Search for the cell housing the specified text and yield its (x, y) center coordinate. 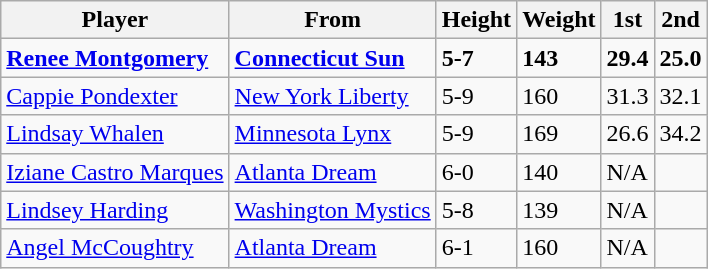
Angel McCoughtry (115, 248)
From (332, 20)
29.4 (628, 58)
34.2 (680, 134)
6-0 (476, 172)
Cappie Pondexter (115, 96)
Player (115, 20)
2nd (680, 20)
26.6 (628, 134)
5-7 (476, 58)
Weight (559, 20)
5-8 (476, 210)
Renee Montgomery (115, 58)
Iziane Castro Marques (115, 172)
25.0 (680, 58)
Lindsay Whalen (115, 134)
Connecticut Sun (332, 58)
New York Liberty (332, 96)
31.3 (628, 96)
140 (559, 172)
169 (559, 134)
6-1 (476, 248)
Lindsey Harding (115, 210)
32.1 (680, 96)
139 (559, 210)
1st (628, 20)
Washington Mystics (332, 210)
Height (476, 20)
143 (559, 58)
Minnesota Lynx (332, 134)
